Capture the cell that displays the provided text and extract its (X, Y) central coordinate. 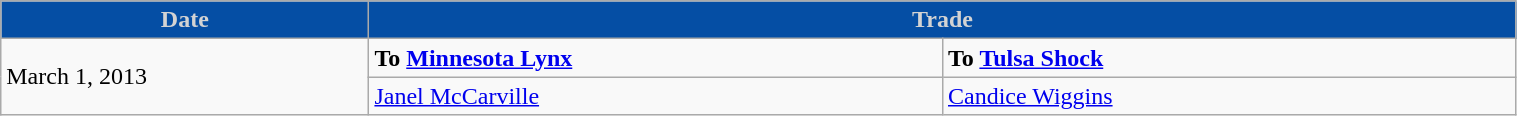
To Tulsa Shock (1229, 58)
To Minnesota Lynx (656, 58)
Trade (942, 20)
Date (185, 20)
Janel McCarville (656, 96)
Candice Wiggins (1229, 96)
March 1, 2013 (185, 77)
